Extract the (X, Y) coordinate from the center of the cell holding the provided text.  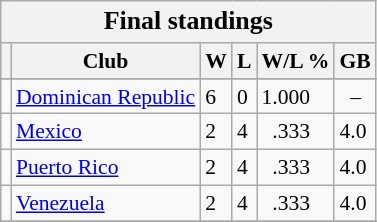
– (354, 97)
W/L % (295, 61)
0 (244, 97)
GB (354, 61)
L (244, 61)
Puerto Rico (106, 168)
W (216, 61)
1.000 (295, 97)
Final standings (188, 22)
Mexico (106, 132)
Club (106, 61)
Dominican Republic (106, 97)
Venezuela (106, 204)
6 (216, 97)
